Find where the given text appears and provide that cell's center as [X, Y] coordinate. 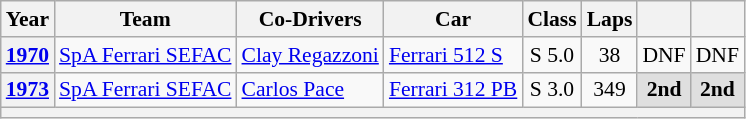
Laps [610, 19]
Team [145, 19]
Ferrari 312 PB [453, 90]
S 3.0 [552, 90]
349 [610, 90]
Class [552, 19]
Ferrari 512 S [453, 55]
38 [610, 55]
Co-Drivers [310, 19]
Car [453, 19]
Year [28, 19]
1970 [28, 55]
Carlos Pace [310, 90]
Clay Regazzoni [310, 55]
S 5.0 [552, 55]
1973 [28, 90]
